Return (X, Y) of the center of cell containing provided text 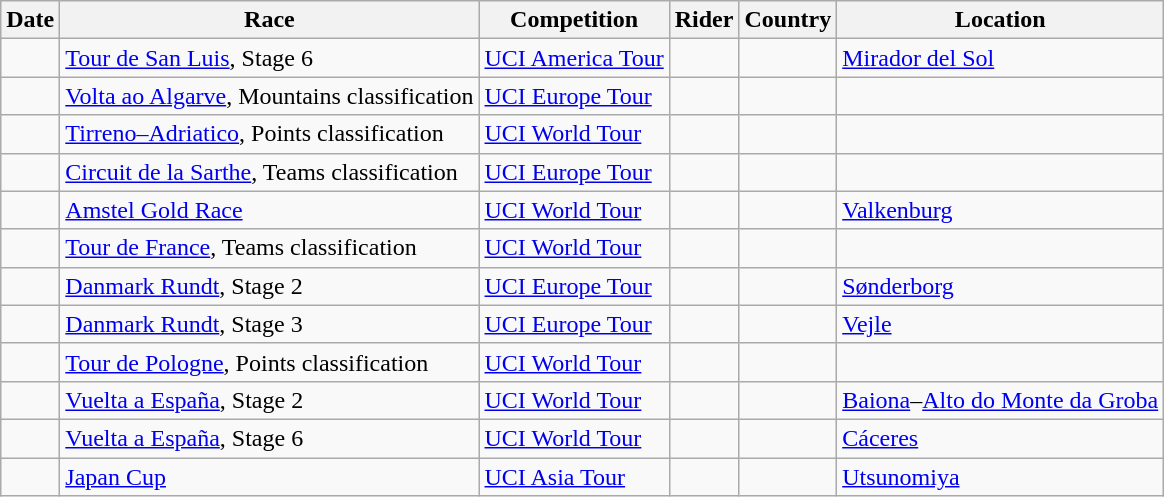
Utsunomiya (1000, 477)
Baiona–Alto do Monte da Groba (1000, 400)
UCI Asia Tour (574, 477)
Tirreno–Adriatico, Points classification (270, 134)
Amstel Gold Race (270, 210)
Danmark Rundt, Stage 2 (270, 286)
Location (1000, 20)
Competition (574, 20)
Vuelta a España, Stage 2 (270, 400)
Mirador del Sol (1000, 58)
Date (30, 20)
Japan Cup (270, 477)
Vuelta a España, Stage 6 (270, 438)
Valkenburg (1000, 210)
Cáceres (1000, 438)
Circuit de la Sarthe, Teams classification (270, 172)
Tour de Pologne, Points classification (270, 362)
Danmark Rundt, Stage 3 (270, 324)
Vejle (1000, 324)
UCI America Tour (574, 58)
Tour de France, Teams classification (270, 248)
Volta ao Algarve, Mountains classification (270, 96)
Tour de San Luis, Stage 6 (270, 58)
Rider (704, 20)
Race (270, 20)
Sønderborg (1000, 286)
Country (788, 20)
